Detect which cell encompasses the target text, then output its (X, Y) center coordinate. 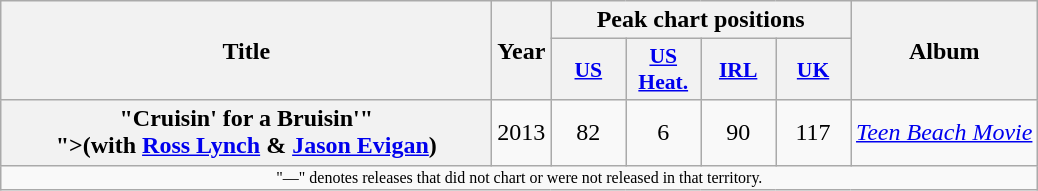
"Cruisin' for a Bruisin'"">(with Ross Lynch & Jason Evigan) (246, 132)
6 (664, 132)
Teen Beach Movie (944, 132)
82 (588, 132)
90 (738, 132)
Title (246, 50)
117 (814, 132)
USHeat. (664, 70)
US (588, 70)
UK (814, 70)
Year (522, 50)
IRL (738, 70)
"—" denotes releases that did not chart or were not released in that territory. (520, 177)
Album (944, 50)
Peak chart positions (701, 20)
2013 (522, 132)
